Find where the given text appears and provide that cell's center as (X, Y) coordinate. 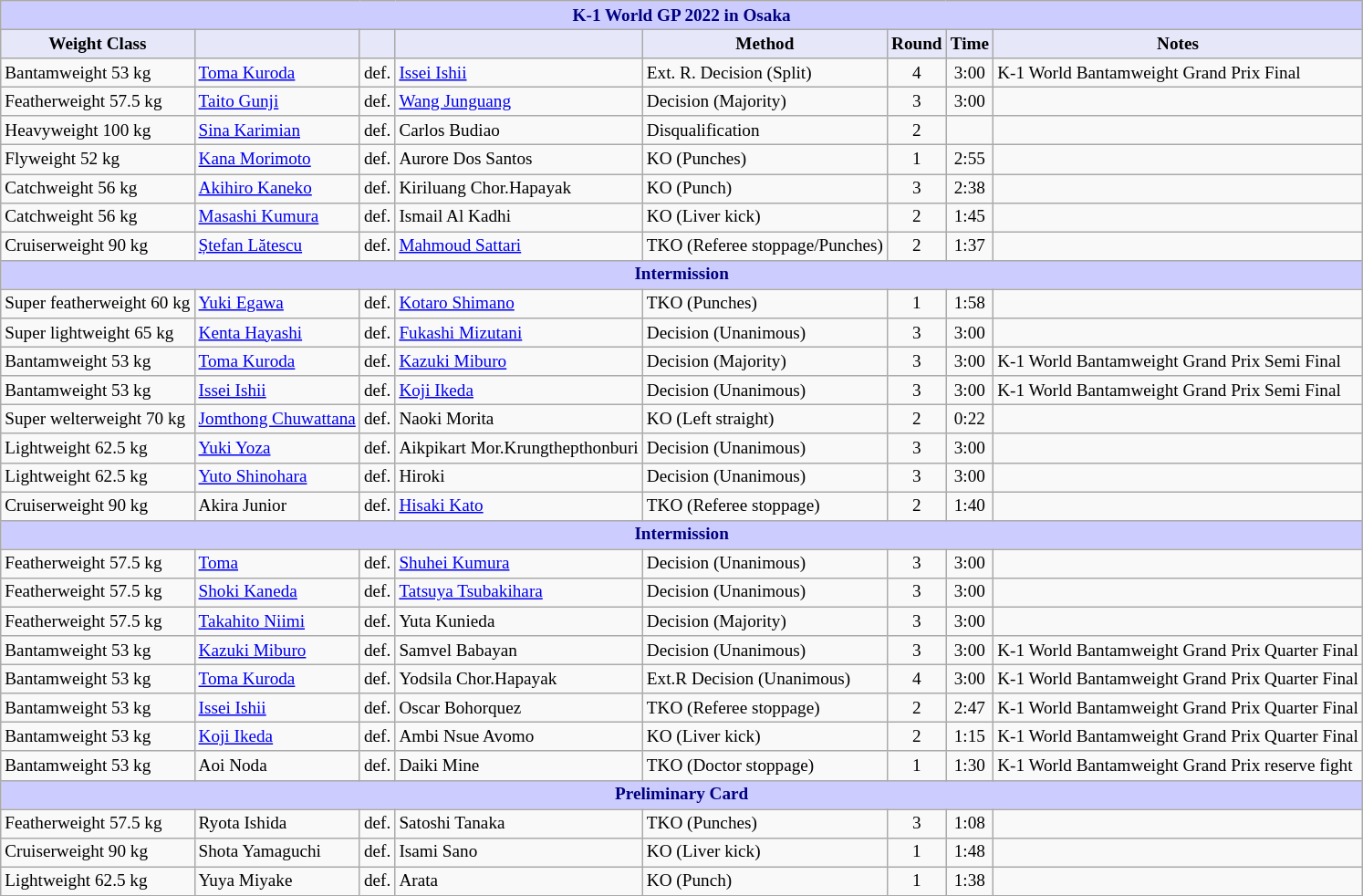
Yuta Kunieda (518, 621)
Fukashi Mizutani (518, 333)
Preliminary Card (682, 795)
1:38 (969, 881)
Arata (518, 881)
Daiki Mine (518, 766)
1:58 (969, 304)
Shota Yamaguchi (277, 852)
Tatsuya Tsubakihara (518, 592)
Super lightweight 65 kg (98, 333)
Weight Class (98, 44)
Masashi Kumura (277, 217)
Sina Karimian (277, 130)
Samvel Babayan (518, 651)
Kiriluang Chor.Hapayak (518, 188)
Notes (1179, 44)
Flyweight 52 kg (98, 160)
Kana Morimoto (277, 160)
Hisaki Kato (518, 505)
Aurore Dos Santos (518, 160)
Ryota Ishida (277, 823)
Super featherweight 60 kg (98, 304)
Aikpikart Mor.Krungthepthonburi (518, 448)
K-1 World Bantamweight Grand Prix Final (1179, 73)
Ext. R. Decision (Split) (765, 73)
K-1 World GP 2022 in Osaka (682, 16)
Akira Junior (277, 505)
Satoshi Tanaka (518, 823)
Yuki Egawa (277, 304)
1:15 (969, 737)
Taito Gunji (277, 101)
Ismail Al Kadhi (518, 217)
Takahito Niimi (277, 621)
Toma (277, 564)
Shuhei Kumura (518, 564)
1:45 (969, 217)
0:22 (969, 420)
Mahmoud Sattari (518, 246)
Aoi Noda (277, 766)
Hiroki (518, 477)
1:37 (969, 246)
2:47 (969, 708)
1:08 (969, 823)
1:48 (969, 852)
Shoki Kaneda (277, 592)
Isami Sano (518, 852)
Disqualification (765, 130)
Yuki Yoza (277, 448)
Ambi Nsue Avomo (518, 737)
Naoki Morita (518, 420)
2:55 (969, 160)
TKO (Referee stoppage/Punches) (765, 246)
Ștefan Lătescu (277, 246)
1:40 (969, 505)
Time (969, 44)
Jomthong Chuwattana (277, 420)
Yodsila Chor.Hapayak (518, 679)
2:38 (969, 188)
KO (Left straight) (765, 420)
Ext.R Decision (Unanimous) (765, 679)
Wang Junguang (518, 101)
K-1 World Bantamweight Grand Prix reserve fight (1179, 766)
Carlos Budiao (518, 130)
Round (916, 44)
TKO (Doctor stoppage) (765, 766)
1:30 (969, 766)
Yuya Miyake (277, 881)
Heavyweight 100 kg (98, 130)
Method (765, 44)
KO (Punches) (765, 160)
Kenta Hayashi (277, 333)
Akihiro Kaneko (277, 188)
Yuto Shinohara (277, 477)
Oscar Bohorquez (518, 708)
Super welterweight 70 kg (98, 420)
Kotaro Shimano (518, 304)
